For the text-containing cell, return its midpoint in [X, Y] coordinate format. 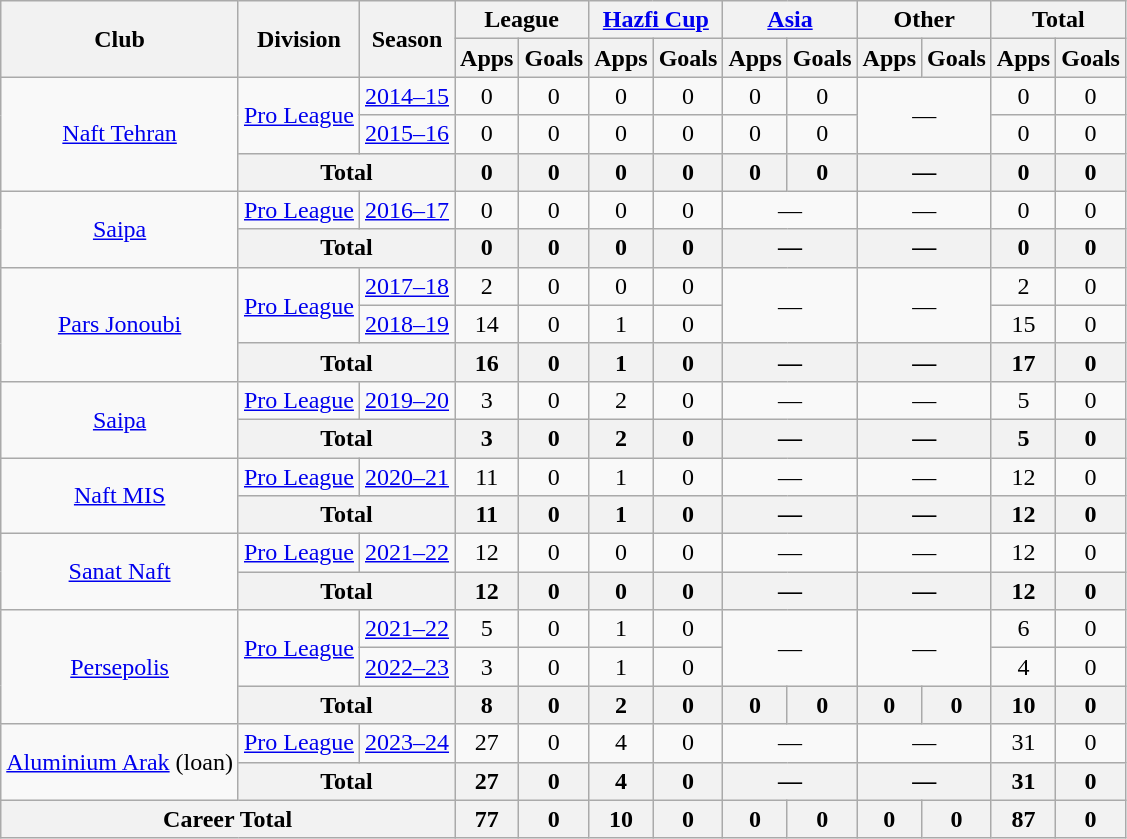
2017–18 [406, 286]
Pars Jonoubi [120, 324]
14 [487, 324]
Naft MIS [120, 496]
Naft Tehran [120, 134]
6 [1023, 629]
League [522, 20]
Persepolis [120, 667]
17 [1023, 362]
2018–19 [406, 324]
2015–16 [406, 134]
2014–15 [406, 96]
77 [487, 819]
2016–17 [406, 210]
2023–24 [406, 743]
Asia [790, 20]
Sanat Naft [120, 572]
8 [487, 705]
15 [1023, 324]
Career Total [228, 819]
Other [924, 20]
Season [406, 39]
2022–23 [406, 667]
Club [120, 39]
2020–21 [406, 477]
Hazfi Cup [656, 20]
87 [1023, 819]
16 [487, 362]
2019–20 [406, 400]
Division [298, 39]
Aluminium Arak (loan) [120, 762]
